Return (X, Y) of the center of cell containing provided text 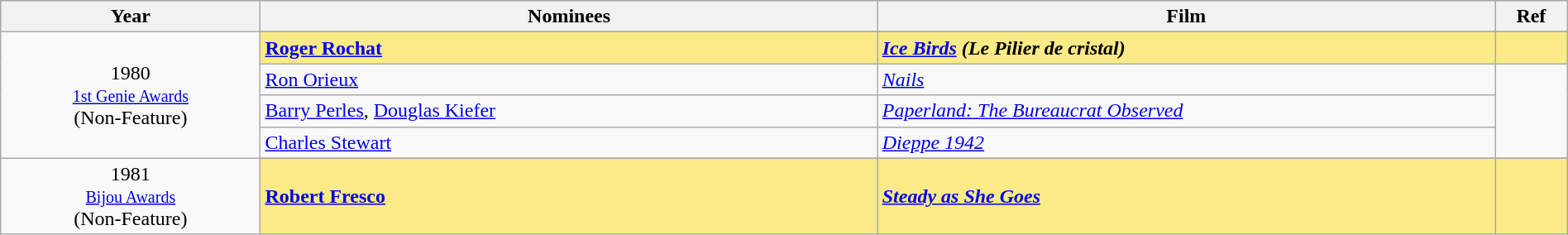
Barry Perles, Douglas Kiefer (569, 111)
Steady as She Goes (1186, 196)
Year (131, 17)
1981 Bijou Awards(Non-Feature) (131, 196)
Robert Fresco (569, 196)
Ron Orieux (569, 79)
Nails (1186, 79)
Nominees (569, 17)
Paperland: The Bureaucrat Observed (1186, 111)
Roger Rochat (569, 48)
1980 1st Genie Awards(Non-Feature) (131, 95)
Ice Birds (Le Pilier de cristal) (1186, 48)
Ref (1532, 17)
Charles Stewart (569, 142)
Film (1186, 17)
Dieppe 1942 (1186, 142)
